Provide the (X, Y) coordinate of the cell's center where the given text is located.  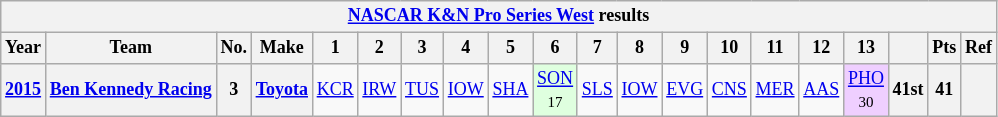
7 (597, 48)
6 (556, 48)
41st (908, 90)
12 (822, 48)
Pts (944, 48)
41 (944, 90)
SLS (597, 90)
Ref (979, 48)
KCR (335, 90)
SHA (510, 90)
2 (380, 48)
PHO30 (866, 90)
CNS (730, 90)
9 (685, 48)
SON17 (556, 90)
5 (510, 48)
MER (775, 90)
IRW (380, 90)
Make (282, 48)
10 (730, 48)
Team (130, 48)
4 (466, 48)
11 (775, 48)
NASCAR K&N Pro Series West results (499, 16)
TUS (422, 90)
Ben Kennedy Racing (130, 90)
13 (866, 48)
2015 (24, 90)
AAS (822, 90)
EVG (685, 90)
1 (335, 48)
Toyota (282, 90)
Year (24, 48)
8 (640, 48)
No. (234, 48)
